Extract the (X, Y) coordinate from the center of the cell holding the provided text.  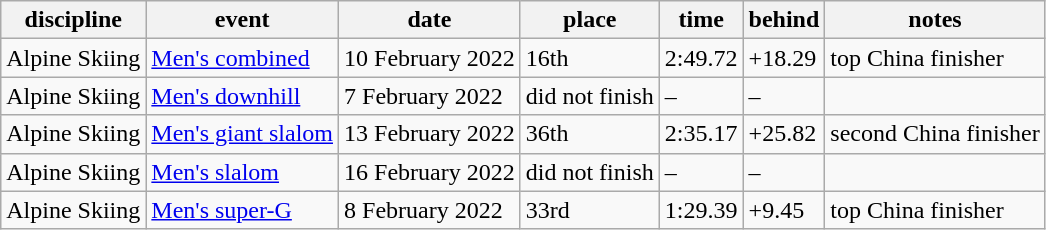
7 February 2022 (430, 96)
notes (935, 20)
33rd (590, 210)
place (590, 20)
1:29.39 (701, 210)
36th (590, 134)
event (242, 20)
Men's downhill (242, 96)
discipline (74, 20)
13 February 2022 (430, 134)
behind (784, 20)
+9.45 (784, 210)
+25.82 (784, 134)
time (701, 20)
Men's super-G (242, 210)
8 February 2022 (430, 210)
Men's combined (242, 58)
2:49.72 (701, 58)
date (430, 20)
+18.29 (784, 58)
16th (590, 58)
Men's giant slalom (242, 134)
10 February 2022 (430, 58)
16 February 2022 (430, 172)
2:35.17 (701, 134)
Men's slalom (242, 172)
second China finisher (935, 134)
